For the text-containing cell, return its midpoint in (X, Y) coordinate format. 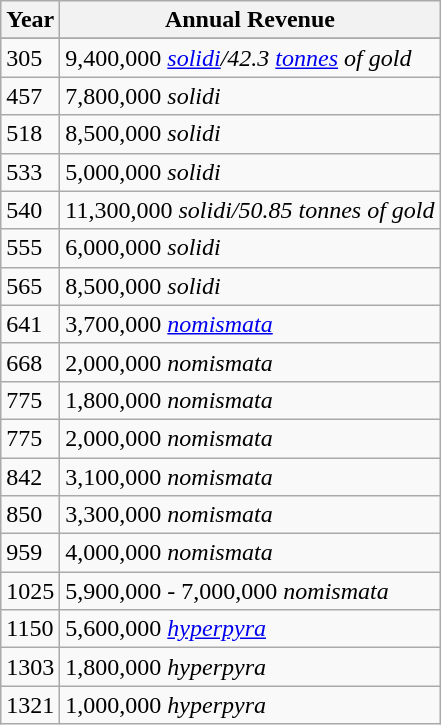
565 (30, 286)
11,300,000 solidi/50.85 tonnes of gold (250, 210)
3,100,000 nomismata (250, 477)
5,900,000 - 7,000,000 nomismata (250, 591)
540 (30, 210)
1150 (30, 629)
4,000,000 nomismata (250, 553)
5,600,000 hyperpyra (250, 629)
555 (30, 248)
1,800,000 hyperpyra (250, 667)
Annual Revenue (250, 20)
1321 (30, 705)
7,800,000 solidi (250, 96)
3,700,000 nomismata (250, 324)
3,300,000 nomismata (250, 515)
457 (30, 96)
959 (30, 553)
1303 (30, 667)
305 (30, 58)
533 (30, 172)
Year (30, 20)
518 (30, 134)
1,000,000 hyperpyra (250, 705)
9,400,000 solidi/42.3 tonnes of gold (250, 58)
842 (30, 477)
668 (30, 362)
6,000,000 solidi (250, 248)
1,800,000 nomismata (250, 400)
1025 (30, 591)
641 (30, 324)
850 (30, 515)
5,000,000 solidi (250, 172)
